Extract the [X, Y] coordinate from the center of the cell holding the provided text.  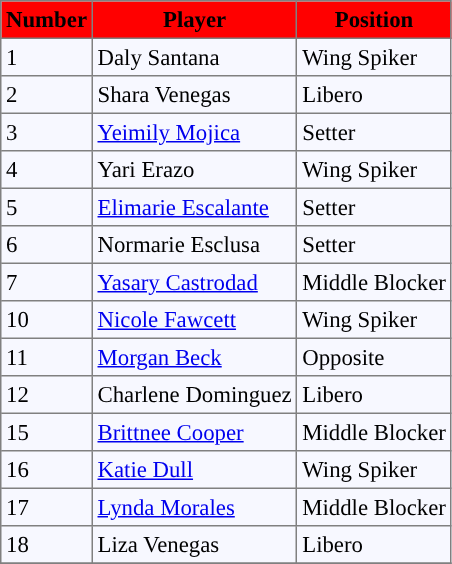
Nicole Fawcett [194, 320]
Yeimily Mojica [194, 132]
5 [47, 207]
Position [374, 20]
Yasary Castrodad [194, 282]
Yari Erazo [194, 170]
Player [194, 20]
Charlene Dominguez [194, 395]
3 [47, 132]
16 [47, 470]
Brittnee Cooper [194, 432]
Daly Santana [194, 57]
17 [47, 507]
Elimarie Escalante [194, 207]
10 [47, 320]
2 [47, 95]
Shara Venegas [194, 95]
Number [47, 20]
1 [47, 57]
4 [47, 170]
Morgan Beck [194, 357]
6 [47, 245]
12 [47, 395]
7 [47, 282]
Katie Dull [194, 470]
11 [47, 357]
Lynda Morales [194, 507]
Normarie Esclusa [194, 245]
Liza Venegas [194, 545]
Opposite [374, 357]
15 [47, 432]
18 [47, 545]
